Capture the cell that displays the provided text and extract its [X, Y] central coordinate. 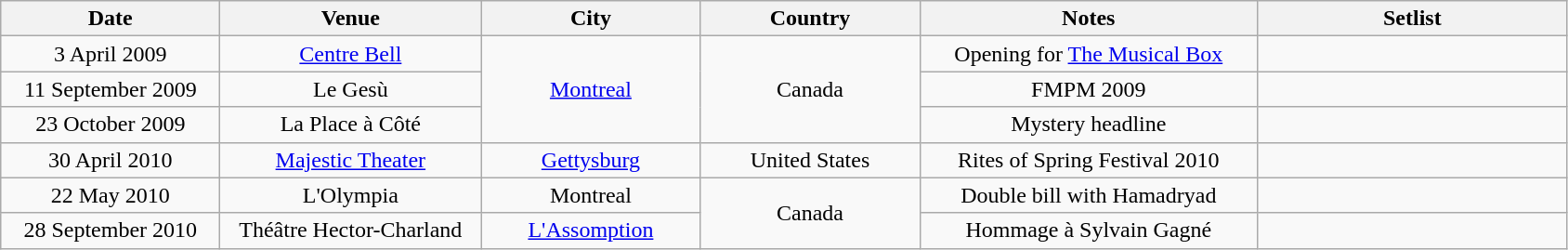
Country [810, 19]
Centre Bell [351, 54]
Le Gesù [351, 89]
Notes [1089, 19]
Setlist [1413, 19]
28 September 2010 [111, 230]
30 April 2010 [111, 160]
L'Olympia [351, 195]
FMPM 2009 [1089, 89]
Théâtre Hector-Charland [351, 230]
Gettysburg [591, 160]
Rites of Spring Festival 2010 [1089, 160]
Majestic Theater [351, 160]
City [591, 19]
3 April 2009 [111, 54]
Mystery headline [1089, 125]
Hommage à Sylvain Gagné [1089, 230]
Venue [351, 19]
United States [810, 160]
Opening for The Musical Box [1089, 54]
11 September 2009 [111, 89]
Date [111, 19]
22 May 2010 [111, 195]
Double bill with Hamadryad [1089, 195]
23 October 2009 [111, 125]
L'Assomption [591, 230]
La Place à Côté [351, 125]
